For the text-containing cell, return its midpoint in [x, y] coordinate format. 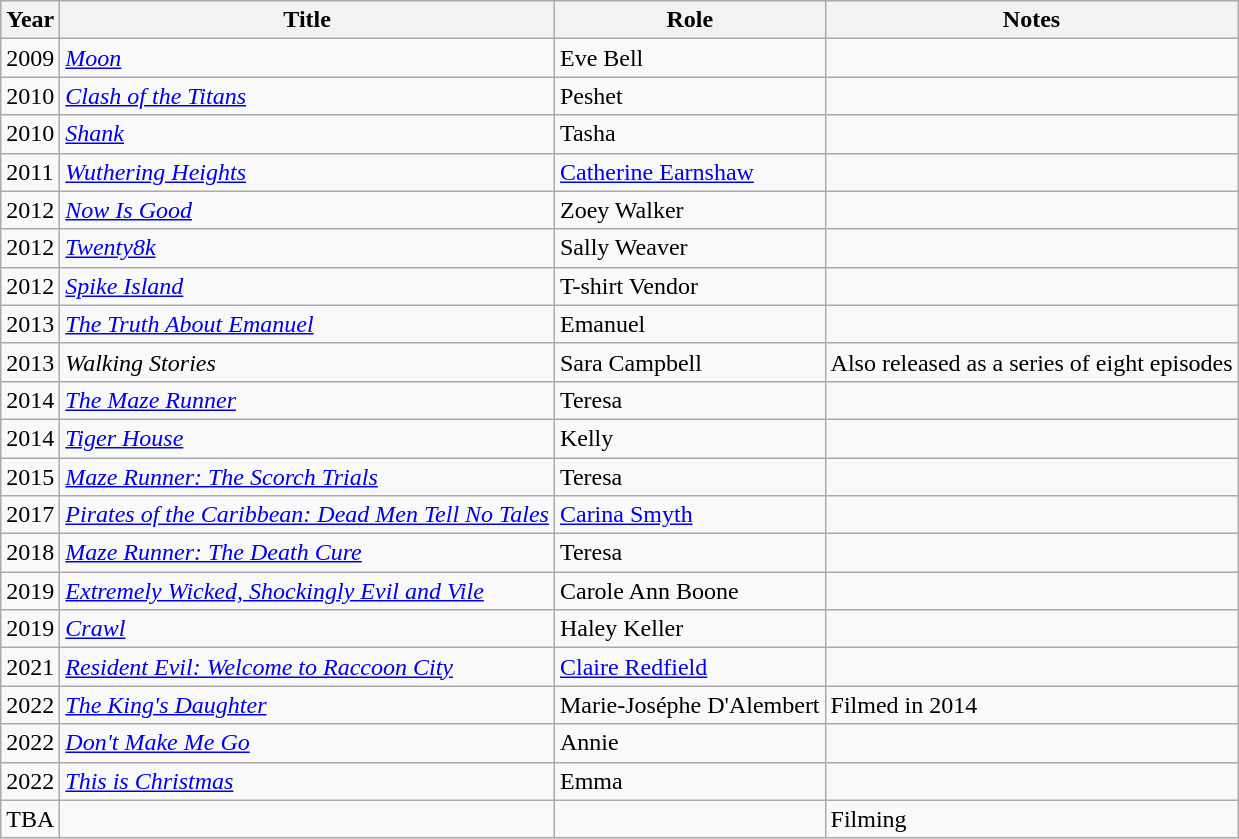
This is Christmas [308, 781]
Claire Redfield [690, 667]
Zoey Walker [690, 210]
Peshet [690, 96]
Sally Weaver [690, 248]
Notes [1032, 20]
Emanuel [690, 324]
Eve Bell [690, 58]
The Truth About Emanuel [308, 324]
Spike Island [308, 286]
Walking Stories [308, 362]
Annie [690, 743]
Clash of the Titans [308, 96]
Tasha [690, 134]
Pirates of the Caribbean: Dead Men Tell No Tales [308, 515]
Carole Ann Boone [690, 591]
Wuthering Heights [308, 172]
Kelly [690, 438]
TBA [30, 819]
Extremely Wicked, Shockingly Evil and Vile [308, 591]
Year [30, 20]
Title [308, 20]
Carina Smyth [690, 515]
Haley Keller [690, 629]
2015 [30, 477]
2017 [30, 515]
Role [690, 20]
Tiger House [308, 438]
Twenty8k [308, 248]
Emma [690, 781]
Resident Evil: Welcome to Raccoon City [308, 667]
2021 [30, 667]
Crawl [308, 629]
Maze Runner: The Death Cure [308, 553]
Filming [1032, 819]
Now Is Good [308, 210]
2018 [30, 553]
T-shirt Vendor [690, 286]
Moon [308, 58]
Shank [308, 134]
Maze Runner: The Scorch Trials [308, 477]
The Maze Runner [308, 400]
2009 [30, 58]
Filmed in 2014 [1032, 705]
Also released as a series of eight episodes [1032, 362]
Marie-Joséphe D'Alembert [690, 705]
Sara Campbell [690, 362]
Don't Make Me Go [308, 743]
Catherine Earnshaw [690, 172]
2011 [30, 172]
The King's Daughter [308, 705]
